Pinpoint the cell where the given text exists, returning its [X, Y] midpoint coordinate. 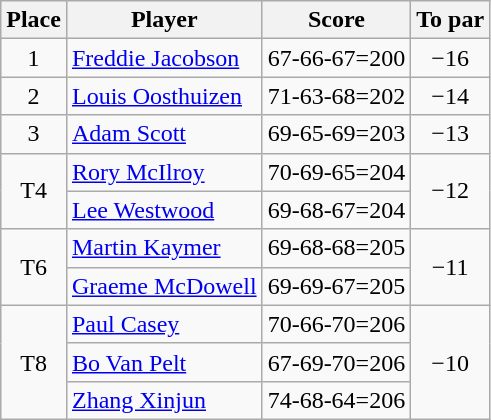
Adam Scott [164, 134]
74-68-64=206 [336, 400]
69-68-68=205 [336, 248]
T4 [34, 191]
−10 [450, 362]
69-68-67=204 [336, 210]
Graeme McDowell [164, 286]
T6 [34, 267]
2 [34, 96]
67-66-67=200 [336, 58]
Rory McIlroy [164, 172]
Freddie Jacobson [164, 58]
70-66-70=206 [336, 324]
Martin Kaymer [164, 248]
Lee Westwood [164, 210]
71-63-68=202 [336, 96]
70-69-65=204 [336, 172]
3 [34, 134]
Zhang Xinjun [164, 400]
Place [34, 20]
69-65-69=203 [336, 134]
Paul Casey [164, 324]
Player [164, 20]
To par [450, 20]
Bo Van Pelt [164, 362]
Louis Oosthuizen [164, 96]
T8 [34, 362]
−12 [450, 191]
−16 [450, 58]
−11 [450, 267]
−13 [450, 134]
1 [34, 58]
67-69-70=206 [336, 362]
Score [336, 20]
−14 [450, 96]
69-69-67=205 [336, 286]
